Find where the given text appears and provide that cell's center as [X, Y] coordinate. 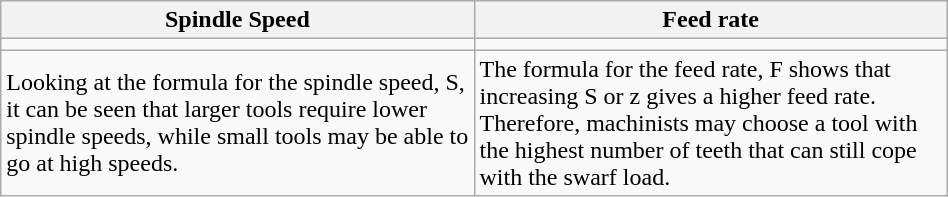
Feed rate [710, 20]
Spindle Speed [238, 20]
